Scan for the cell matching the given text and deliver its [x, y] coordinate at center. 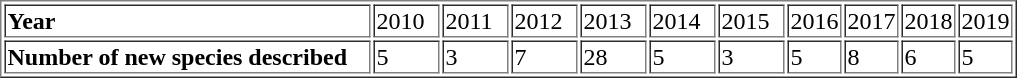
2012 [545, 20]
2017 [871, 20]
2016 [815, 20]
2015 [751, 20]
2013 [613, 20]
7 [545, 56]
2018 [929, 20]
6 [929, 56]
8 [871, 56]
28 [613, 56]
2019 [985, 20]
Year [187, 20]
2011 [475, 20]
2010 [407, 20]
Number of new species described [187, 56]
2014 [683, 20]
